Return [x, y] of the center of cell containing provided text 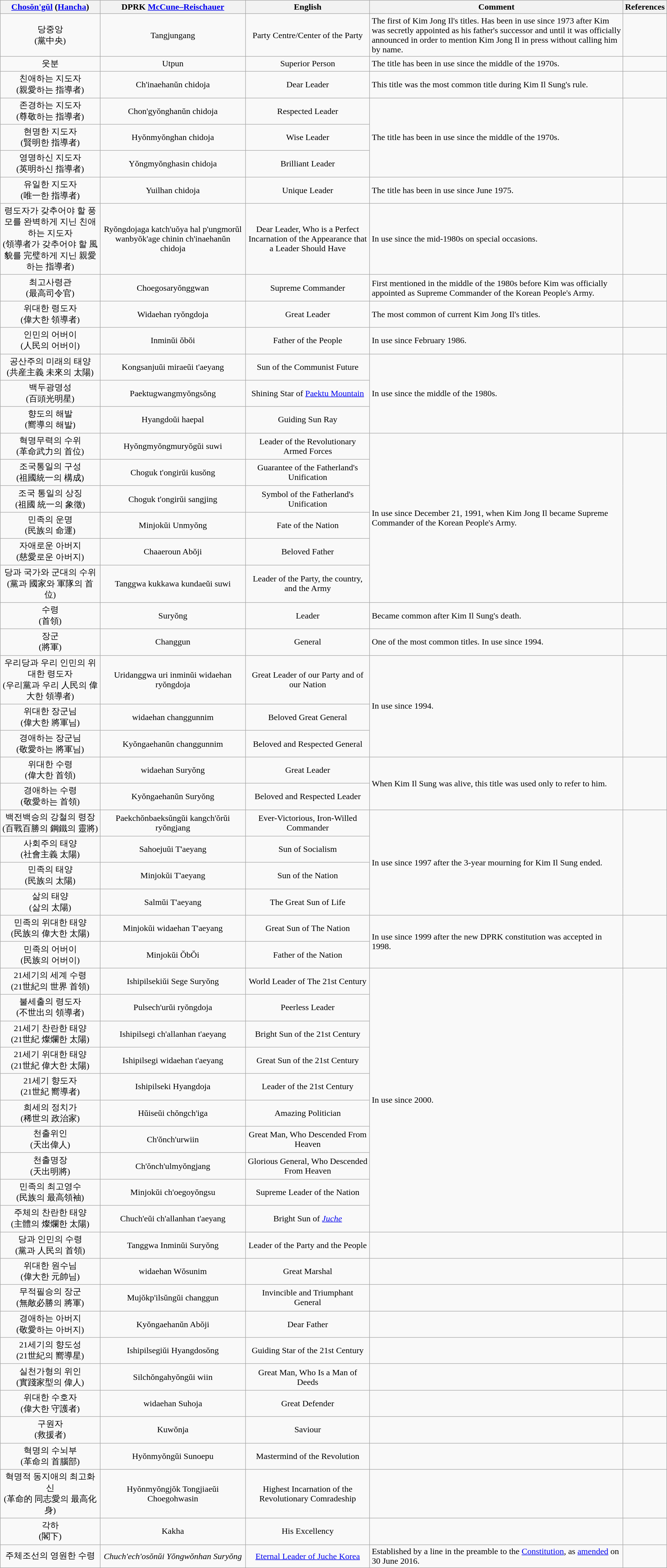
Brilliant Leader [308, 164]
Glorious General, Who Descended From Heaven [308, 1166]
Symbol of the Fatherland's Unification [308, 499]
실천가형의 위인(實踐家型의 偉人) [50, 1377]
존경하는 지도자(尊敬하는 指導者) [50, 111]
친애하는 지도자(親愛하는 指導者) [50, 84]
widaehan Suhoja [173, 1403]
Leader of the Revolutionary Armed Forces [308, 446]
Supreme Leader of the Nation [308, 1192]
삶의 태양(삶의 太陽) [50, 902]
불세출의 령도자(不世出의 領導者) [50, 1008]
혁명적 동지애의 최고화신(革命的 同志愛의 最高化身) [50, 1494]
무적필승의 장군(無敵必勝의 將軍) [50, 1298]
Chuch'ech'osŏnŭi Yŏngwŏnhan Suryŏng [173, 1556]
References [645, 7]
Changgun [173, 642]
In use since the middle of the 1980s. [497, 393]
Ishipilseki Hyangdoja [173, 1087]
웃분 [50, 64]
Uridanggwa uri inminŭi widaehan ryŏngdoja [173, 680]
위대한 장군님(偉大한 將軍님) [50, 717]
Saviour [308, 1430]
Invincible and Triumphant General [308, 1298]
Yuilhan chidoja [173, 190]
Tanggwa Inminŭi Suryŏng [173, 1245]
Father of the People [308, 341]
Amazing Politician [308, 1113]
Widaehan ryŏngdoja [173, 314]
Hyŏngmyŏngmuryŏgŭi suwi [173, 446]
In use since 2000. [497, 1100]
Mujŏkp'ilsŭngŭi changgun [173, 1298]
민족의 운명(民族의 命運) [50, 525]
Silchŏngahyŏngŭi wiin [173, 1377]
유일한 지도자(唯一한 指導者) [50, 190]
위대한 령도자(偉大한 領導者) [50, 314]
When Kim Il Sung was alive, this title was used only to refer to him. [497, 783]
In use since 1994. [497, 706]
Yŏngmyŏnghasin chidoja [173, 164]
Superior Person [308, 64]
In use since the mid-1980s on special occasions. [497, 239]
수령 (首領) [50, 616]
경애하는 아버지(敬愛하는 아버지) [50, 1324]
Chon'gyŏnghanŭn chidoja [173, 111]
Minjokŭi ŎbŎi [173, 955]
조국통일의 구성(祖國統一의 構成) [50, 472]
Kuwŏnja [173, 1430]
천출위인(天出偉人) [50, 1139]
Hyŏnmyŏngjŏk Tongjiaeŭi Choegohwasin [173, 1494]
Minjokŭi Unmyŏng [173, 525]
향도의 해발(嚮導의 해발) [50, 420]
당과 인민의 수령(黨과 人民의 首領) [50, 1245]
최고사령관(最高司令官) [50, 288]
Beloved and Respected General [308, 744]
Dear Leader [308, 84]
위대한 수호자(偉大한 守護者) [50, 1403]
Kyŏngaehanŭn changgunnim [173, 744]
Respected Leader [308, 111]
민족의 어버이(民族의 어버이) [50, 955]
Great Leader of our Party and of our Nation [308, 680]
21세기 향도자(21世紀 嚮導者) [50, 1087]
widaehan Wŏsunim [173, 1272]
구원자(救援者) [50, 1430]
General [308, 642]
Ryŏngdojaga katch'uŏya hal p'ungmorŭl wanbyŏk'age chinin ch'inaehanŭn chidoja [173, 239]
Minjokŭi widaehan T'aeyang [173, 928]
Comment [497, 7]
Sun of the Communist Future [308, 367]
사회주의 태양(社會主義 太陽) [50, 849]
Chaaeroun Abŏji [173, 552]
Leader of the 21st Century [308, 1087]
Mastermind of the Revolution [308, 1456]
혁명의 수뇌부(革命의 首腦部) [50, 1456]
Choguk t'ongirŭi kusŏng [173, 472]
Ch'ŏnch'urwiin [173, 1139]
Paekchŏnbaeksŭngŭi kangch'ŏrŭi ryŏngjang [173, 823]
Guarantee of the Fatherland's Unification [308, 472]
Tanggwa kukkawa kundaeŭi suwi [173, 584]
21세기의 향도성(21世紀의 嚮導星) [50, 1351]
민족의 위대한 태양(民族의 偉大한 太陽) [50, 928]
Dear Leader, Who is a Perfect Incarnation of the Appearance that a Leader Should Have [308, 239]
Became common after Kim Il Sung's death. [497, 616]
영명하신 지도자(英明하신 指導者) [50, 164]
경애하는 장군님(敬愛하는 將軍님) [50, 744]
In use since 1999 after the new DPRK constitution was accepted in 1998. [497, 942]
주체조선의 영원한 수령 [50, 1556]
Father of the Nation [308, 955]
The most common of current Kim Jong Il's titles. [497, 314]
Highest Incarnation of the Revolutionary Comradeship [308, 1494]
Eternal Leader of Juche Korea [308, 1556]
인민의 어버이(人民의 어버이) [50, 341]
Salmŭi T'aeyang [173, 902]
This title was the most common title during Kim Il Sung's rule. [497, 84]
Paektugwangmyŏngsŏng [173, 393]
Great Defender [308, 1403]
Inminŭi ŏbŏi [173, 341]
Minjokŭi ch'oegoyŏngsu [173, 1192]
Ishipilsegiŭi Hyangdosŏng [173, 1351]
21세기 찬란한 태양(21世紀 燦爛한 太陽) [50, 1034]
백전백승의 강철의 령장(百戰百勝의 鋼鐵의 靈將) [50, 823]
Utpun [173, 64]
Kongsanjuŭi miraeŭi t'aeyang [173, 367]
Chosŏn'gŭl (Hancha) [50, 7]
Ishipilsegi ch'allanhan t'aeyang [173, 1034]
Sahoejuŭi T'aeyang [173, 849]
당중앙(黨中央) [50, 35]
Great Man, Who Descended From Heaven [308, 1139]
Chuch'eŭi ch'allanhan t'aeyang [173, 1218]
경애하는 수령(敬愛하는 首領) [50, 796]
In use since December 21, 1991, when Kim Jong Il became Supreme Commander of the Korean People's Army. [497, 518]
Leader of the Party, the country, and the Army [308, 584]
Established by a line in the preamble to the Constitution, as amended on 30 June 2016. [497, 1556]
Ishipilsekiŭi Sege Suryŏng [173, 981]
World Leader of The 21st Century [308, 981]
자애로운 아버지(慈愛로운 아버지) [50, 552]
Beloved Great General [308, 717]
Sun of the Nation [308, 876]
Beloved Father [308, 552]
Kakha [173, 1531]
Peerless Leader [308, 1008]
Hŭiseŭi chŏngch'iga [173, 1113]
Guiding Star of the 21st Century [308, 1351]
Tangjungang [173, 35]
Supreme Commander [308, 288]
Ever-Victorious, Iron-Willed Commander [308, 823]
Kyŏngaehanŭn Abŏji [173, 1324]
Leader [308, 616]
백두광명성(百頭光明星) [50, 393]
21세기의 세계 수령(21世紀의 世界 首領) [50, 981]
The Great Sun of Life [308, 902]
One of the most common titles. In use since 1994. [497, 642]
Choguk t'ongirŭi sangjing [173, 499]
Unique Leader [308, 190]
widaehan Suryŏng [173, 770]
First mentioned in the middle of the 1980s before Kim was officially appointed as Supreme Commander of the Korean People's Army. [497, 288]
각하(閣下) [50, 1531]
The title has been in use since June 1975. [497, 190]
Great Sun of the 21st Century [308, 1060]
His Excellency [308, 1531]
우리당과 우리 인민의 위대한 령도자(우리黨과 우리 人民의 偉大한 領導者) [50, 680]
당과 국가와 군대의 수위(黨과 國家와 軍隊의 首位) [50, 584]
Great Marshal [308, 1272]
Bright Sun of Juche [308, 1218]
Hyŏnmyŏngŭi Sunoepu [173, 1456]
Ishipilsegi widaehan t'aeyang [173, 1060]
령도자가 갖추어야 할 풍모를 완벽하게 지닌 친애하는 지도자(領導者가 갖추어야 할 風貌를 完璧하게 지닌 親愛하는 指導者) [50, 239]
Wise Leader [308, 138]
현명한 지도자(賢明한 指導者) [50, 138]
Minjokŭi T'aeyang [173, 876]
위대한 원수님(偉大한 元帥님) [50, 1272]
Bright Sun of the 21st Century [308, 1034]
민족의 최고영수(民族의 最高領袖) [50, 1192]
Great Sun of The Nation [308, 928]
Hyŏnmyŏnghan chidoja [173, 138]
Party Centre/Center of the Party [308, 35]
Leader of the Party and the People [308, 1245]
Ch'inaehanŭn chidoja [173, 84]
장군(將軍) [50, 642]
Ch'ŏnch'ulmyŏngjang [173, 1166]
조국 통일의 상징(祖國 統一의 象徵) [50, 499]
DPRK McCune–Reischauer [173, 7]
Choegosaryŏnggwan [173, 288]
Fate of the Nation [308, 525]
천출명장(天出明將) [50, 1166]
민족의 태양(民族의 太陽) [50, 876]
Suryŏng [173, 616]
Dear Father [308, 1324]
Hyangdoŭi haepal [173, 420]
21세기 위대한 태양(21世紀 偉大한 太陽) [50, 1060]
Great Man, Who Is a Man of Deeds [308, 1377]
Beloved and Respected Leader [308, 796]
Guiding Sun Ray [308, 420]
Shining Star of Paektu Mountain [308, 393]
Sun of Socialism [308, 849]
희세의 정치가(稀世의 政治家) [50, 1113]
공산주의 미래의 태양(共産主義 未來의 太陽) [50, 367]
Pulsech'urŭi ryŏngdoja [173, 1008]
English [308, 7]
위대한 수령(偉大한 首領) [50, 770]
Kyŏngaehanŭn Suryŏng [173, 796]
혁명무력의 수위(革命武力의 首位) [50, 446]
주체의 찬란한 태양(主體의 燦爛한 太陽) [50, 1218]
In use since 1997 after the 3-year mourning for Kim Il Sung ended. [497, 862]
widaehan changgunnim [173, 717]
In use since February 1986. [497, 341]
